Find where the given text appears and provide that cell's center as [X, Y] coordinate. 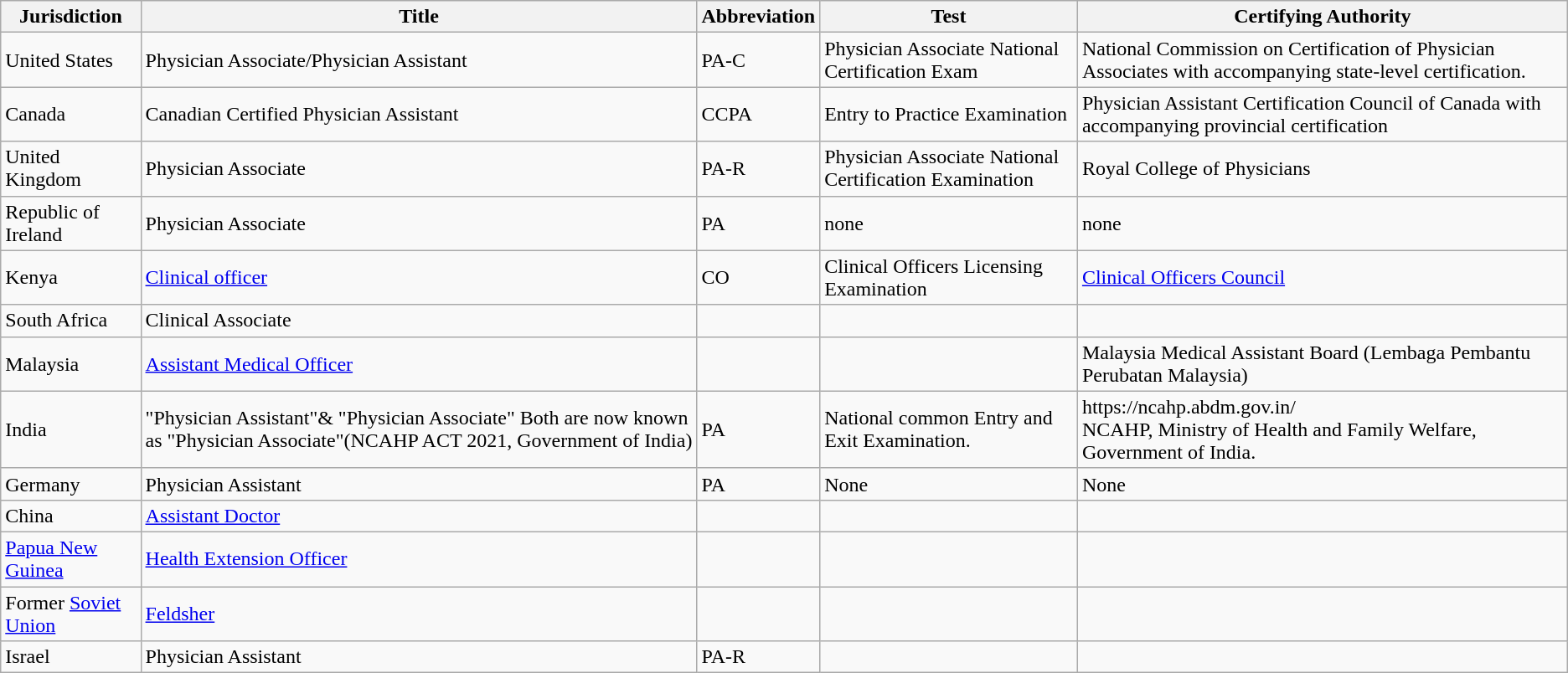
https://ncahp.abdm.gov.in/NCAHP, Ministry of Health and Family Welfare, Government of India. [1322, 429]
National common Entry and Exit Examination. [949, 429]
National Commission on Certification of Physician Associates with accompanying state-level certification. [1322, 60]
"Physician Assistant"& "Physician Associate" Both are now known as "Physician Associate"(NCAHP ACT 2021, Government of India) [419, 429]
Title [419, 17]
Papua New Guinea [70, 559]
Royal College of Physicians [1322, 169]
PA-C [759, 60]
Germany [70, 484]
Clinical Officers Council [1322, 278]
Certifying Authority [1322, 17]
Jurisdiction [70, 17]
Physician Associate National Certification Exam [949, 60]
Test [949, 17]
Former Soviet Union [70, 613]
United States [70, 60]
Assistant Doctor [419, 516]
Physician Associate National Certification Examination [949, 169]
Kenya [70, 278]
United Kingdom [70, 169]
Clinical Officers Licensing Examination [949, 278]
Clinical officer [419, 278]
Entry to Practice Examination [949, 114]
Physician Associate/Physician Assistant [419, 60]
Republic of Ireland [70, 223]
Israel [70, 657]
China [70, 516]
Canadian Certified Physician Assistant [419, 114]
Physician Assistant Certification Council of Canada with accompanying provincial certification [1322, 114]
Assistant Medical Officer [419, 363]
CO [759, 278]
Abbreviation [759, 17]
Feldsher [419, 613]
Malaysia Medical Assistant Board (Lembaga Pembantu Perubatan Malaysia) [1322, 363]
Health Extension Officer [419, 559]
Canada [70, 114]
India [70, 429]
South Africa [70, 321]
CCPA [759, 114]
Malaysia [70, 363]
Clinical Associate [419, 321]
